Return the [X, Y] coordinate for the center point of the cell that contains the specified text.  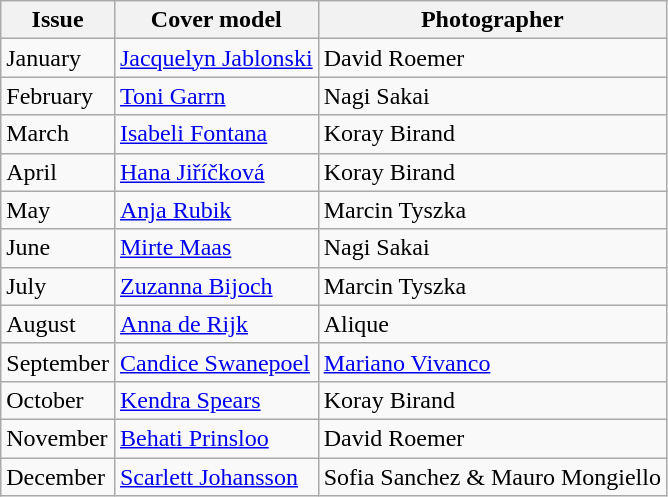
Behati Prinsloo [216, 438]
Jacquelyn Jablonski [216, 58]
Mariano Vivanco [492, 362]
December [58, 477]
Alique [492, 324]
July [58, 286]
Scarlett Johansson [216, 477]
Anna de Rijk [216, 324]
Mirte Maas [216, 248]
August [58, 324]
April [58, 172]
Anja Rubik [216, 210]
Zuzanna Bijoch [216, 286]
March [58, 134]
Candice Swanepoel [216, 362]
Isabeli Fontana [216, 134]
Issue [58, 20]
Toni Garrn [216, 96]
Kendra Spears [216, 400]
Sofia Sanchez & Mauro Mongiello [492, 477]
June [58, 248]
November [58, 438]
February [58, 96]
Cover model [216, 20]
January [58, 58]
September [58, 362]
Hana Jiříčková [216, 172]
May [58, 210]
Photographer [492, 20]
October [58, 400]
